Pinpoint the cell where the given text exists, returning its [x, y] midpoint coordinate. 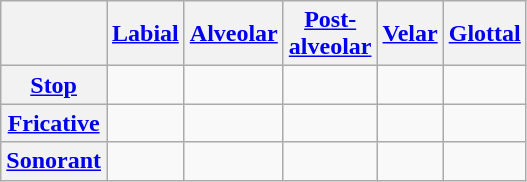
Alveolar [234, 34]
Sonorant [54, 161]
Fricative [54, 123]
Velar [410, 34]
Labial [145, 34]
Post-alveolar [330, 34]
Glottal [484, 34]
Stop [54, 85]
